Locate the cell with the specified text and output its [x, y] center coordinate. 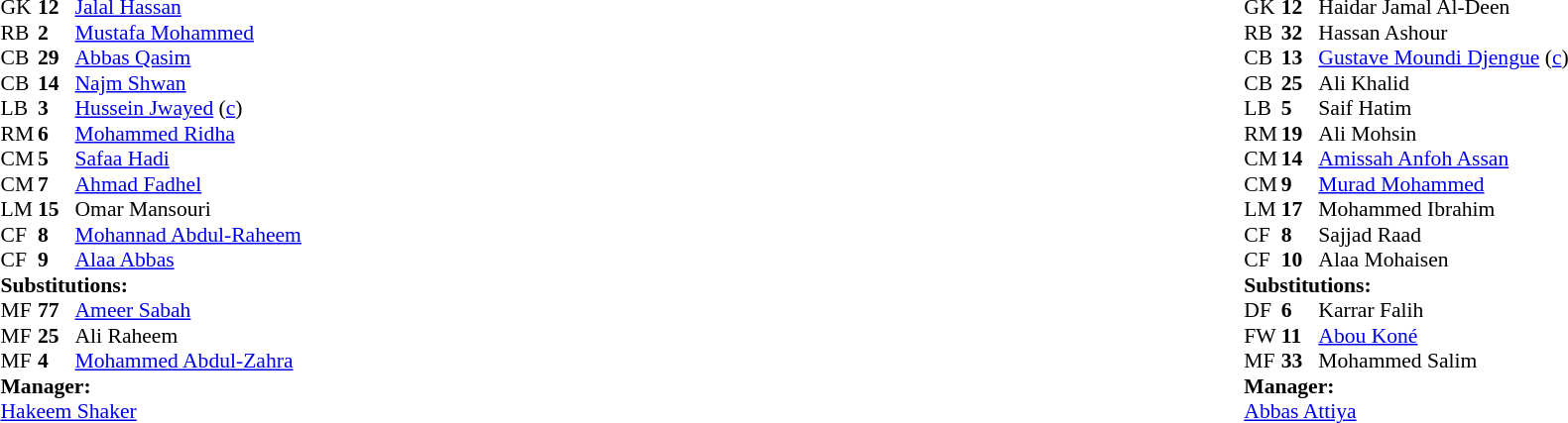
Najm Shwan [188, 83]
Mohammed Salim [1443, 362]
7 [57, 184]
Ali Mohsin [1443, 134]
Mohammed Ibrahim [1443, 209]
4 [57, 362]
33 [1300, 362]
Murad Mohammed [1443, 184]
Ali Khalid [1443, 83]
77 [57, 310]
Abou Koné [1443, 336]
29 [57, 58]
2 [57, 33]
Mohammed Ridha [188, 134]
Gustave Moundi Djengue (c) [1443, 58]
10 [1300, 261]
Alaa Abbas [188, 261]
Omar Mansouri [188, 209]
13 [1300, 58]
Mohannad Abdul-Raheem [188, 235]
Sajjad Raad [1443, 235]
Saif Hatim [1443, 108]
Hassan Ashour [1443, 33]
Safaa Hadi [188, 159]
Ali Raheem [188, 336]
Hussein Jwayed (c) [188, 108]
Abbas Qasim [188, 58]
Ahmad Fadhel [188, 184]
Amissah Anfoh Assan [1443, 159]
Ameer Sabah [188, 310]
32 [1300, 33]
Alaa Mohaisen [1443, 261]
Mustafa Mohammed [188, 33]
Mohammed Abdul-Zahra [188, 362]
FW [1263, 336]
DF [1263, 310]
15 [57, 209]
3 [57, 108]
11 [1300, 336]
19 [1300, 134]
Karrar Falih [1443, 310]
17 [1300, 209]
